Determine the [x, y] coordinate at the center of the cell enclosing the given text.  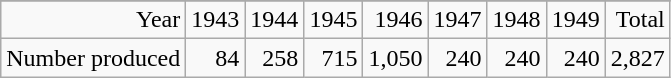
1945 [334, 20]
Total [638, 20]
1949 [576, 20]
1,050 [396, 58]
Year [94, 20]
2,827 [638, 58]
1946 [396, 20]
1944 [274, 20]
715 [334, 58]
1948 [516, 20]
258 [274, 58]
1947 [458, 20]
1943 [216, 20]
84 [216, 58]
Number produced [94, 58]
